Return (x, y) of the center of cell containing provided text 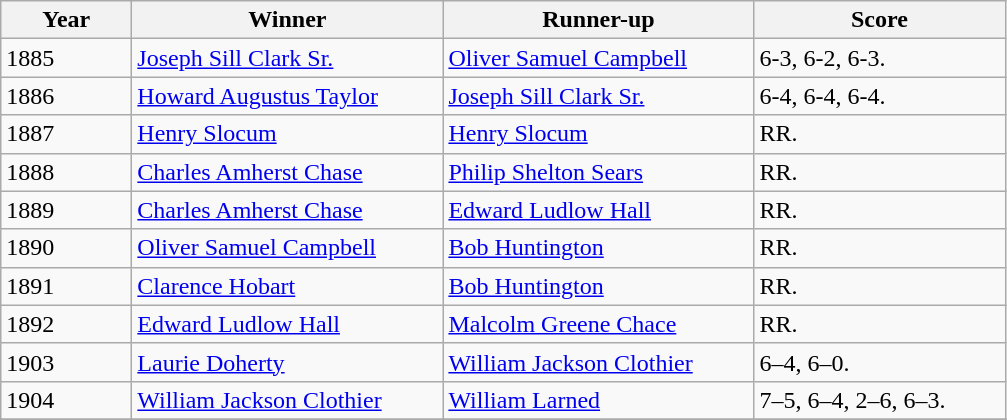
1888 (66, 172)
Score (880, 20)
Malcolm Greene Chace (598, 324)
1889 (66, 210)
1892 (66, 324)
6–4, 6–0. (880, 362)
6-3, 6-2, 6-3. (880, 58)
1887 (66, 134)
Year (66, 20)
Howard Augustus Taylor (288, 96)
1890 (66, 248)
1885 (66, 58)
1904 (66, 400)
7–5, 6–4, 2–6, 6–3. (880, 400)
Runner-up (598, 20)
6-4, 6-4, 6-4. (880, 96)
1903 (66, 362)
Laurie Doherty (288, 362)
Winner (288, 20)
1891 (66, 286)
1886 (66, 96)
William Larned (598, 400)
Clarence Hobart (288, 286)
Philip Shelton Sears (598, 172)
